Locate the cell with the specified text and output its (X, Y) center coordinate. 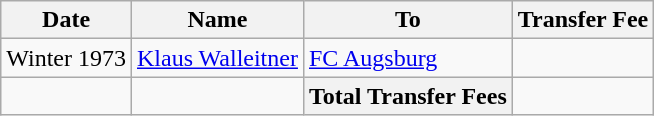
Date (66, 20)
Winter 1973 (66, 58)
To (408, 20)
Total Transfer Fees (408, 96)
Klaus Walleitner (217, 58)
Transfer Fee (582, 20)
FC Augsburg (408, 58)
Name (217, 20)
